For the text-containing cell, return its midpoint in [X, Y] coordinate format. 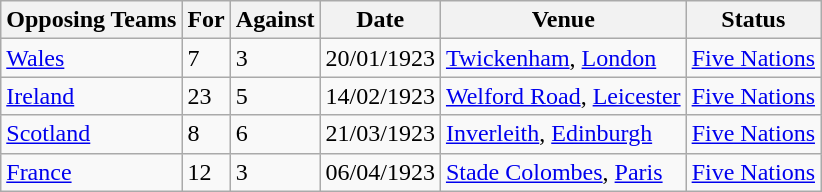
21/03/1923 [380, 134]
Wales [92, 58]
20/01/1923 [380, 58]
Welford Road, Leicester [563, 96]
6 [275, 134]
Opposing Teams [92, 20]
France [92, 172]
Ireland [92, 96]
Date [380, 20]
23 [206, 96]
Venue [563, 20]
Twickenham, London [563, 58]
14/02/1923 [380, 96]
Status [753, 20]
8 [206, 134]
06/04/1923 [380, 172]
Scotland [92, 134]
Inverleith, Edinburgh [563, 134]
Against [275, 20]
12 [206, 172]
Stade Colombes, Paris [563, 172]
7 [206, 58]
For [206, 20]
5 [275, 96]
